Output the [x, y] coordinate of the center of the cell containing the given text.  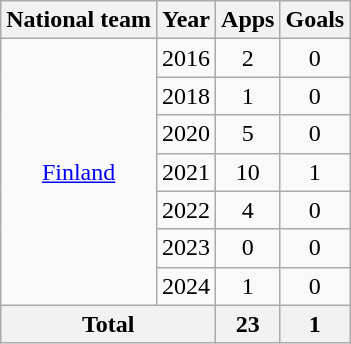
Finland [79, 172]
National team [79, 20]
2021 [186, 172]
4 [248, 210]
5 [248, 134]
2016 [186, 58]
23 [248, 324]
Apps [248, 20]
2 [248, 58]
2022 [186, 210]
10 [248, 172]
Goals [315, 20]
2024 [186, 286]
Year [186, 20]
2018 [186, 96]
Total [108, 324]
2020 [186, 134]
2023 [186, 248]
